From the cell containing the given text, extract its center point as (x, y) coordinate. 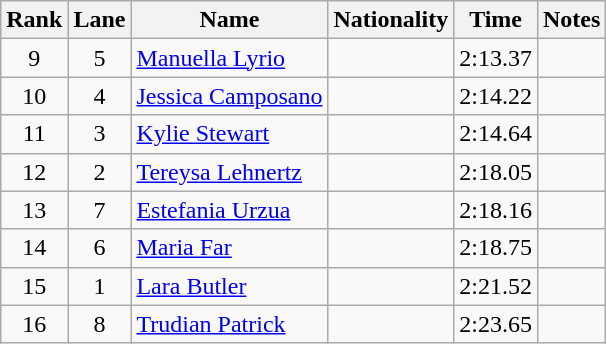
1 (100, 286)
14 (34, 248)
15 (34, 286)
2:18.16 (496, 210)
7 (100, 210)
Manuella Lyrio (230, 58)
6 (100, 248)
Time (496, 20)
8 (100, 324)
Name (230, 20)
Maria Far (230, 248)
Notes (571, 20)
16 (34, 324)
10 (34, 96)
5 (100, 58)
2:18.75 (496, 248)
Kylie Stewart (230, 134)
Trudian Patrick (230, 324)
2:21.52 (496, 286)
12 (34, 172)
2:23.65 (496, 324)
2:18.05 (496, 172)
Nationality (391, 20)
11 (34, 134)
Jessica Camposano (230, 96)
9 (34, 58)
2:14.22 (496, 96)
2:14.64 (496, 134)
Rank (34, 20)
Lara Butler (230, 286)
13 (34, 210)
Estefania Urzua (230, 210)
2 (100, 172)
4 (100, 96)
Lane (100, 20)
Tereysa Lehnertz (230, 172)
3 (100, 134)
2:13.37 (496, 58)
